Detect which cell encompasses the target text, then output its [x, y] center coordinate. 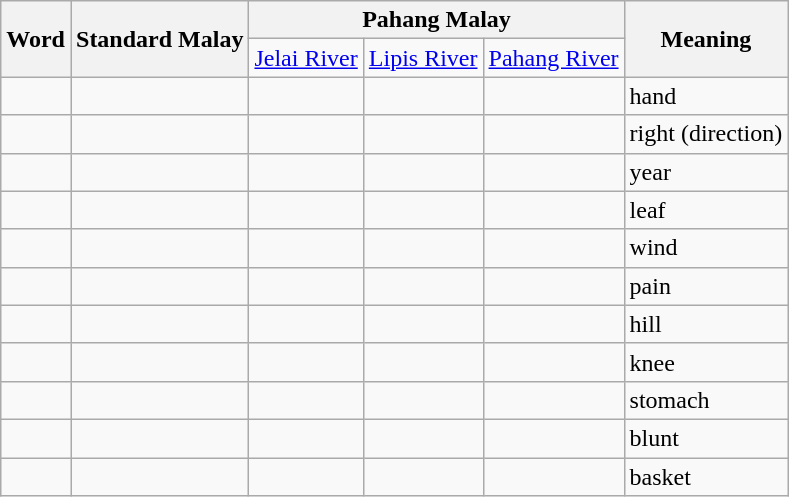
right (direction) [706, 134]
blunt [706, 438]
Standard Malay [159, 39]
knee [706, 362]
leaf [706, 210]
Pahang Malay [436, 20]
stomach [706, 400]
hand [706, 96]
hill [706, 324]
Lipis River [423, 58]
Word [36, 39]
Pahang River [554, 58]
Meaning [706, 39]
basket [706, 477]
pain [706, 286]
Jelai River [306, 58]
wind [706, 248]
year [706, 172]
